Identify which cell holds the provided text, then report its (X, Y) central coordinate. 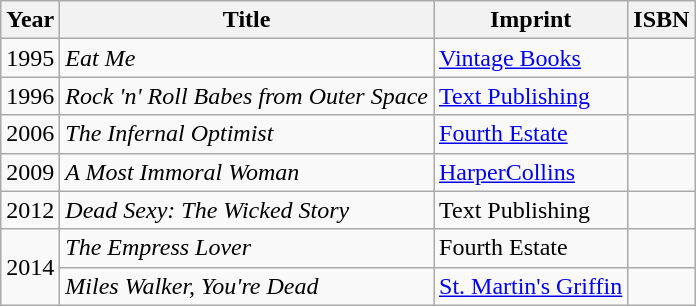
A Most Immoral Woman (247, 172)
The Infernal Optimist (247, 134)
1995 (30, 58)
Vintage Books (531, 58)
ISBN (662, 20)
Eat Me (247, 58)
Year (30, 20)
2012 (30, 210)
St. Martin's Griffin (531, 286)
Imprint (531, 20)
1996 (30, 96)
Title (247, 20)
2009 (30, 172)
HarperCollins (531, 172)
The Empress Lover (247, 248)
Rock 'n' Roll Babes from Outer Space (247, 96)
2014 (30, 267)
2006 (30, 134)
Dead Sexy: The Wicked Story (247, 210)
Miles Walker, You're Dead (247, 286)
